Scan for the cell matching the given text and deliver its (x, y) coordinate at center. 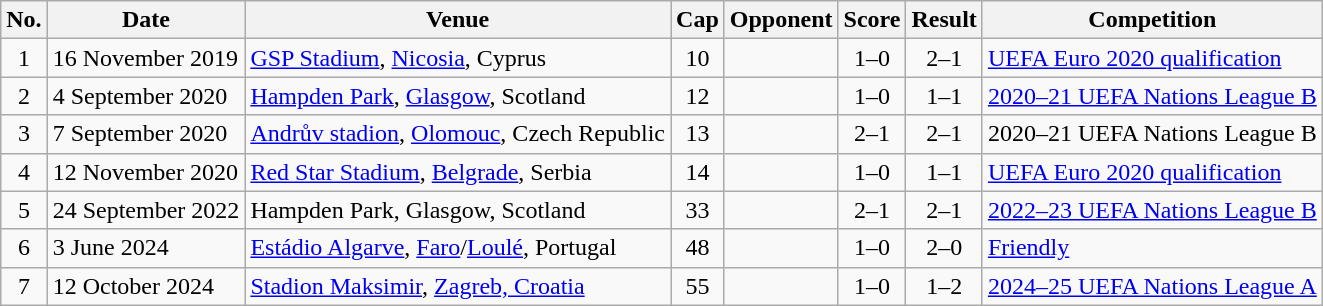
55 (698, 286)
13 (698, 134)
7 September 2020 (146, 134)
Opponent (781, 20)
6 (24, 248)
Andrův stadion, Olomouc, Czech Republic (458, 134)
2–0 (944, 248)
12 October 2024 (146, 286)
33 (698, 210)
48 (698, 248)
10 (698, 58)
12 (698, 96)
Venue (458, 20)
5 (24, 210)
Competition (1152, 20)
1–2 (944, 286)
GSP Stadium, Nicosia, Cyprus (458, 58)
4 September 2020 (146, 96)
12 November 2020 (146, 172)
16 November 2019 (146, 58)
2 (24, 96)
Score (872, 20)
24 September 2022 (146, 210)
Result (944, 20)
3 (24, 134)
3 June 2024 (146, 248)
2022–23 UEFA Nations League B (1152, 210)
Cap (698, 20)
No. (24, 20)
7 (24, 286)
14 (698, 172)
1 (24, 58)
Stadion Maksimir, Zagreb, Croatia (458, 286)
Estádio Algarve, Faro/Loulé, Portugal (458, 248)
2024–25 UEFA Nations League A (1152, 286)
Friendly (1152, 248)
4 (24, 172)
Red Star Stadium, Belgrade, Serbia (458, 172)
Date (146, 20)
